Provide the (x, y) coordinate of the cell's center where the given text is located.  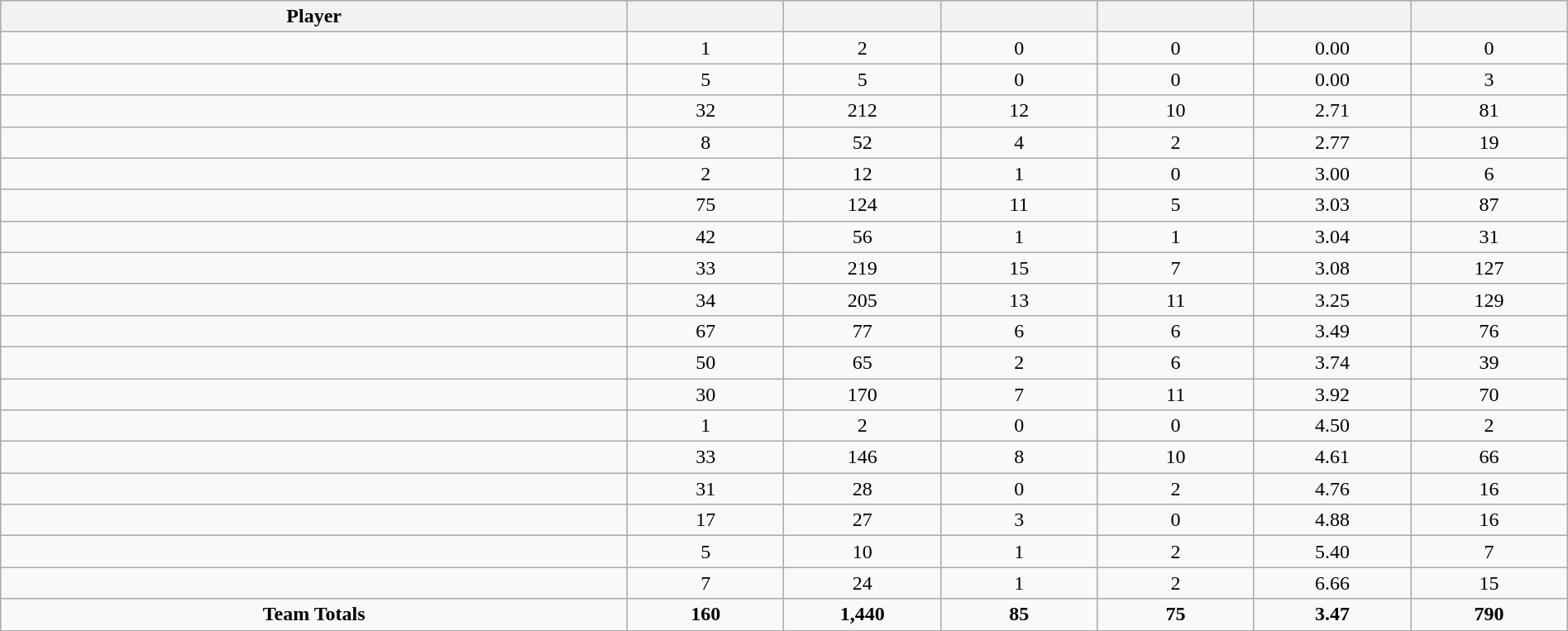
52 (862, 142)
81 (1489, 111)
3.47 (1331, 614)
4 (1019, 142)
146 (862, 457)
212 (862, 111)
160 (706, 614)
4.88 (1331, 520)
32 (706, 111)
3.04 (1331, 237)
70 (1489, 394)
124 (862, 205)
6.66 (1331, 583)
3.00 (1331, 174)
Player (314, 17)
3.49 (1331, 331)
3.08 (1331, 268)
4.76 (1331, 489)
13 (1019, 299)
3.74 (1331, 362)
205 (862, 299)
4.50 (1331, 426)
27 (862, 520)
3.92 (1331, 394)
76 (1489, 331)
2.77 (1331, 142)
67 (706, 331)
85 (1019, 614)
Team Totals (314, 614)
127 (1489, 268)
219 (862, 268)
28 (862, 489)
77 (862, 331)
34 (706, 299)
87 (1489, 205)
24 (862, 583)
2.71 (1331, 111)
30 (706, 394)
56 (862, 237)
4.61 (1331, 457)
19 (1489, 142)
39 (1489, 362)
1,440 (862, 614)
66 (1489, 457)
65 (862, 362)
50 (706, 362)
790 (1489, 614)
3.03 (1331, 205)
5.40 (1331, 552)
17 (706, 520)
129 (1489, 299)
3.25 (1331, 299)
42 (706, 237)
170 (862, 394)
